Output the [x, y] coordinate of the center of the cell containing the given text.  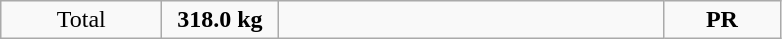
318.0 kg [220, 20]
PR [722, 20]
Total [82, 20]
